Locate the cell with the specified text and output its [X, Y] center coordinate. 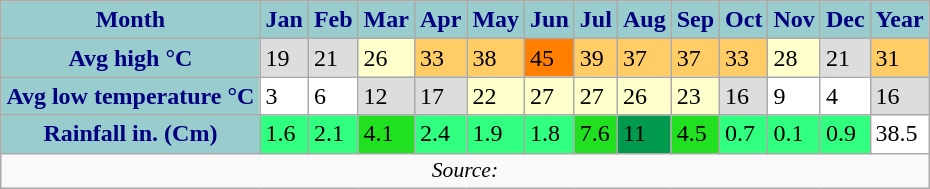
Month [130, 20]
12 [386, 96]
Jun [550, 20]
Feb [333, 20]
0.7 [744, 134]
Source: [465, 171]
38.5 [900, 134]
May [496, 20]
1.8 [550, 134]
38 [496, 58]
22 [496, 96]
Jul [596, 20]
17 [440, 96]
0.1 [794, 134]
Jan [284, 20]
Sep [695, 20]
Year [900, 20]
Aug [644, 20]
45 [550, 58]
Avg low temperature °C [130, 96]
11 [644, 134]
28 [794, 58]
4 [845, 96]
Mar [386, 20]
1.9 [496, 134]
2.1 [333, 134]
4.1 [386, 134]
0.9 [845, 134]
Avg high °C [130, 58]
Dec [845, 20]
39 [596, 58]
23 [695, 96]
9 [794, 96]
6 [333, 96]
4.5 [695, 134]
1.6 [284, 134]
Apr [440, 20]
31 [900, 58]
2.4 [440, 134]
7.6 [596, 134]
Nov [794, 20]
19 [284, 58]
Rainfall in. (Cm) [130, 134]
3 [284, 96]
Oct [744, 20]
